For the text-containing cell, return its midpoint in [x, y] coordinate format. 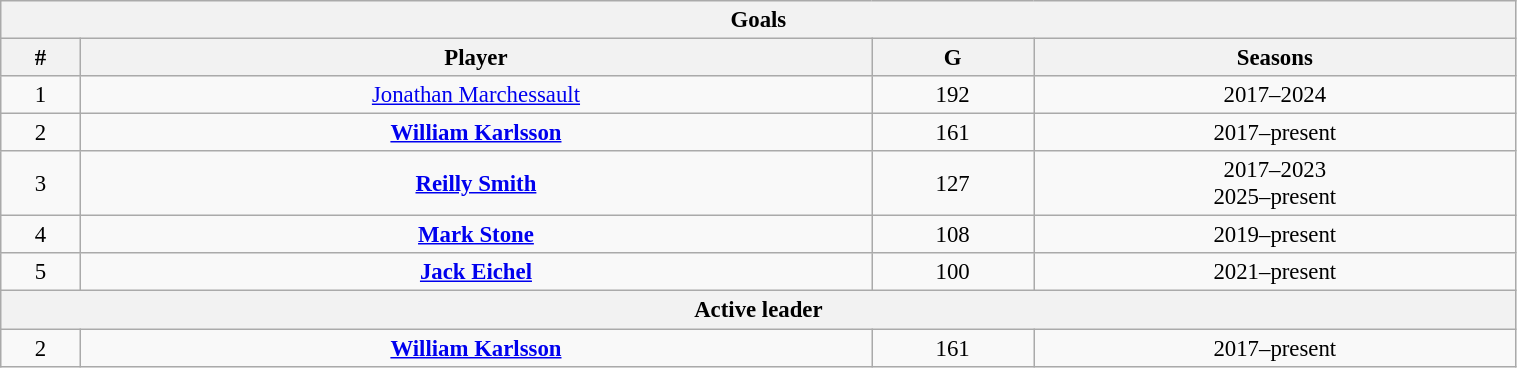
100 [953, 273]
192 [953, 95]
Goals [758, 20]
G [953, 58]
Player [476, 58]
1 [41, 95]
Active leader [758, 310]
Mark Stone [476, 235]
3 [41, 184]
Jack Eichel [476, 273]
Jonathan Marchessault [476, 95]
2017–2024 [1275, 95]
Seasons [1275, 58]
4 [41, 235]
127 [953, 184]
# [41, 58]
2021–present [1275, 273]
2019–present [1275, 235]
2017–20232025–present [1275, 184]
5 [41, 273]
Reilly Smith [476, 184]
108 [953, 235]
